Capture the cell that displays the provided text and extract its (X, Y) central coordinate. 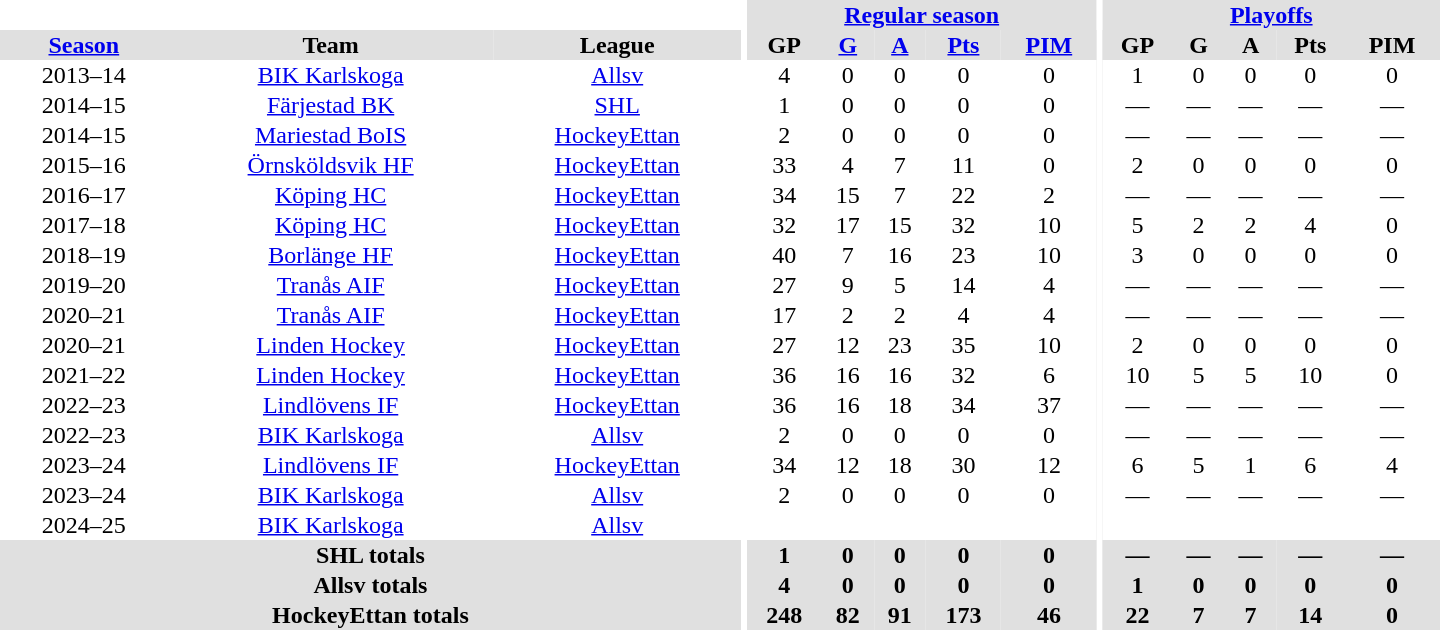
Playoffs (1271, 15)
9 (848, 285)
3 (1137, 255)
91 (900, 615)
Örnsköldsvik HF (331, 165)
2018–19 (84, 255)
SHL totals (370, 555)
Season (84, 45)
League (618, 45)
35 (964, 345)
173 (964, 615)
Allsv totals (370, 585)
2015–16 (84, 165)
37 (1049, 405)
Team (331, 45)
2019–20 (84, 285)
2024–25 (84, 525)
Regular season (922, 15)
46 (1049, 615)
2021–22 (84, 375)
33 (784, 165)
248 (784, 615)
SHL (618, 105)
HockeyEttan totals (370, 615)
82 (848, 615)
Färjestad BK (331, 105)
Mariestad BoIS (331, 135)
2013–14 (84, 75)
30 (964, 465)
40 (784, 255)
11 (964, 165)
2016–17 (84, 195)
2017–18 (84, 225)
Borlänge HF (331, 255)
